Capture the cell that displays the provided text and extract its [x, y] central coordinate. 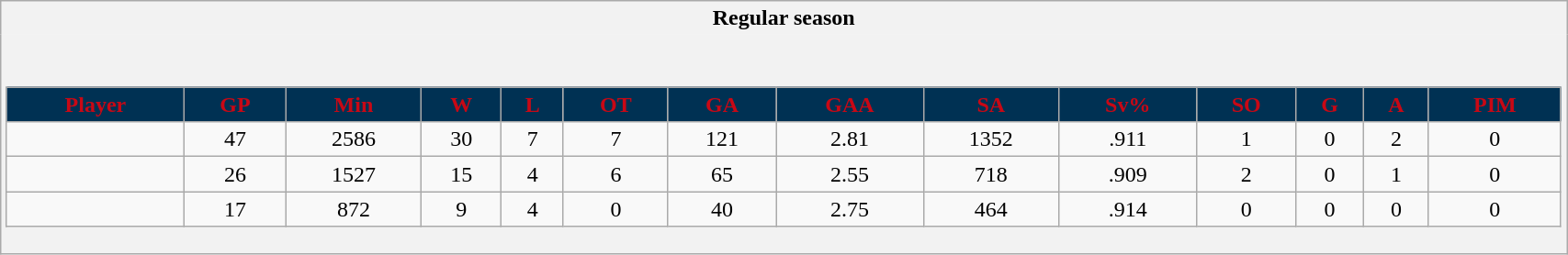
Sv% [1128, 105]
L [533, 105]
47 [235, 139]
.914 [1128, 209]
15 [461, 174]
W [461, 105]
17 [235, 209]
.909 [1128, 174]
40 [722, 209]
Min [353, 105]
G [1329, 105]
30 [461, 139]
121 [722, 139]
GP [235, 105]
PIM [1495, 105]
2.55 [851, 174]
Player [96, 105]
OT [615, 105]
Regular season [784, 18]
2.75 [851, 209]
464 [990, 209]
1527 [353, 174]
2.81 [851, 139]
2586 [353, 139]
9 [461, 209]
SO [1246, 105]
A [1396, 105]
872 [353, 209]
.911 [1128, 139]
6 [615, 174]
GA [722, 105]
65 [722, 174]
718 [990, 174]
SA [990, 105]
26 [235, 174]
GAA [851, 105]
1352 [990, 139]
